Find where the given text appears and provide that cell's center as (X, Y) coordinate. 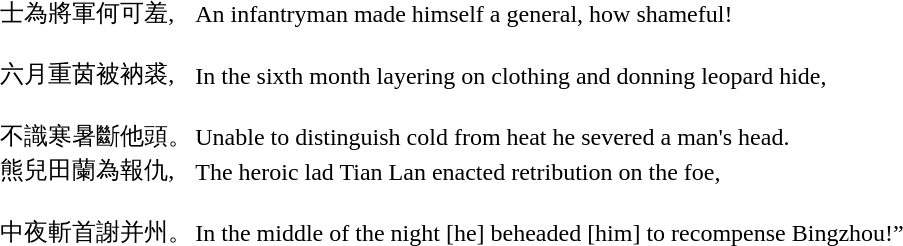
不識寒暑斷他頭。 (96, 123)
In the sixth month layering on clothing and donning leopard hide, (549, 61)
六月重茵被衲裘, (96, 61)
Unable to distinguish cold from heat he severed a man's head. (549, 123)
熊兒田蘭為報仇, (96, 172)
The heroic lad Tian Lan enacted retribution on the foe, (549, 172)
